Determine the [X, Y] coordinate at the center of the cell enclosing the given text.  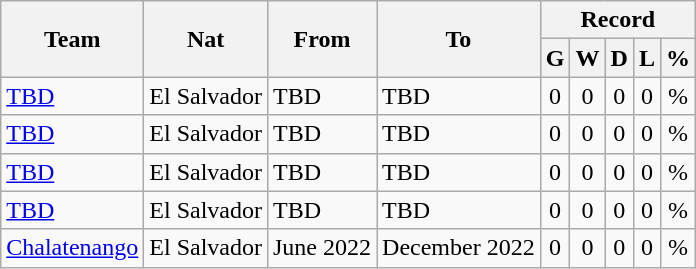
Chalatenango [72, 248]
D [619, 58]
To [459, 39]
December 2022 [459, 248]
June 2022 [322, 248]
G [555, 58]
Team [72, 39]
From [322, 39]
W [588, 58]
L [646, 58]
Record [618, 20]
Nat [206, 39]
